Locate the cell with the specified text and output its [X, Y] center coordinate. 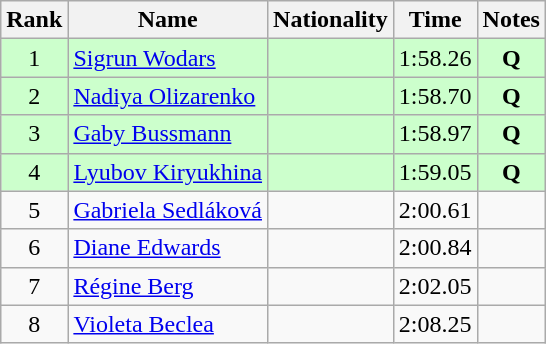
2:00.84 [435, 248]
6 [34, 248]
Rank [34, 20]
5 [34, 210]
2:00.61 [435, 210]
Sigrun Wodars [168, 58]
7 [34, 286]
1:58.70 [435, 96]
2:08.25 [435, 324]
Régine Berg [168, 286]
Time [435, 20]
2:02.05 [435, 286]
Nationality [331, 20]
Nadiya Olizarenko [168, 96]
Lyubov Kiryukhina [168, 172]
8 [34, 324]
Violeta Beclea [168, 324]
1:59.05 [435, 172]
Notes [511, 20]
Gabriela Sedláková [168, 210]
1 [34, 58]
3 [34, 134]
4 [34, 172]
1:58.97 [435, 134]
Diane Edwards [168, 248]
2 [34, 96]
Gaby Bussmann [168, 134]
Name [168, 20]
1:58.26 [435, 58]
